Locate the cell with the specified text and output its (X, Y) center coordinate. 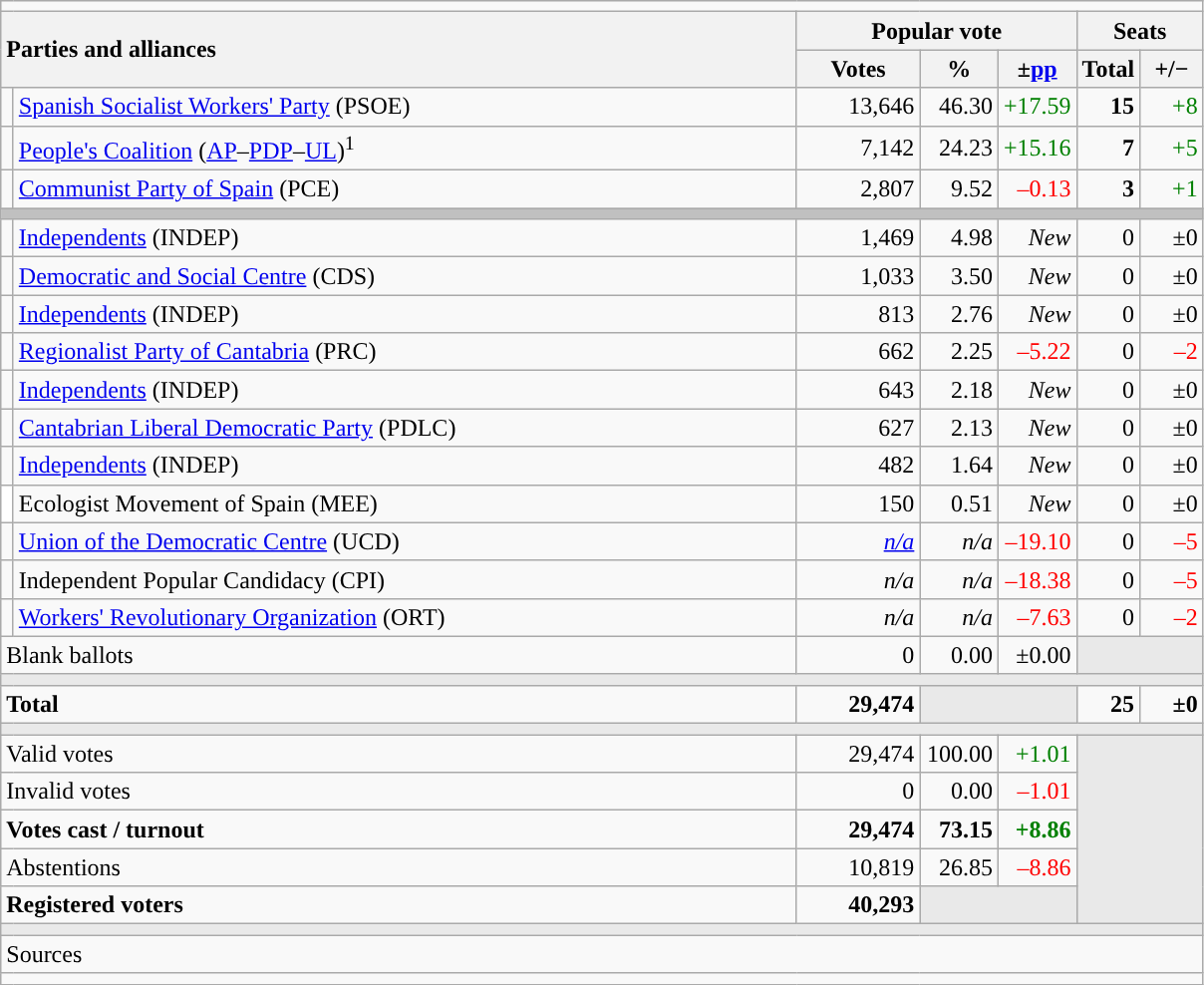
26.85 (959, 867)
People's Coalition (AP–PDP–UL)1 (405, 148)
–7.63 (1037, 617)
–0.13 (1037, 189)
Workers' Revolutionary Organization (ORT) (405, 617)
–5.22 (1037, 352)
482 (858, 466)
+1 (1172, 189)
13,646 (858, 107)
+/− (1172, 69)
643 (858, 390)
Independent Popular Candidacy (CPI) (405, 579)
±pp (1037, 69)
40,293 (858, 905)
–18.38 (1037, 579)
0.51 (959, 503)
Abstentions (399, 867)
Votes cast / turnout (399, 829)
Valid votes (399, 754)
Parties and alliances (399, 50)
662 (858, 352)
1,469 (858, 238)
15 (1108, 107)
Registered voters (399, 905)
3 (1108, 189)
813 (858, 314)
+15.16 (1037, 148)
+1.01 (1037, 754)
3.50 (959, 276)
73.15 (959, 829)
±0.00 (1037, 655)
Sources (602, 954)
Communist Party of Spain (PCE) (405, 189)
24.23 (959, 148)
Blank ballots (399, 655)
2.25 (959, 352)
2.13 (959, 428)
–19.10 (1037, 541)
4.98 (959, 238)
Spanish Socialist Workers' Party (PSOE) (405, 107)
Union of the Democratic Centre (UCD) (405, 541)
% (959, 69)
Democratic and Social Centre (CDS) (405, 276)
Votes (858, 69)
7 (1108, 148)
7,142 (858, 148)
627 (858, 428)
1.64 (959, 466)
10,819 (858, 867)
–1.01 (1037, 792)
Popular vote (937, 31)
150 (858, 503)
–8.86 (1037, 867)
Cantabrian Liberal Democratic Party (PDLC) (405, 428)
2.76 (959, 314)
+17.59 (1037, 107)
+8 (1172, 107)
+5 (1172, 148)
100.00 (959, 754)
Seats (1140, 31)
Invalid votes (399, 792)
+8.86 (1037, 829)
9.52 (959, 189)
Regionalist Party of Cantabria (PRC) (405, 352)
2,807 (858, 189)
Ecologist Movement of Spain (MEE) (405, 503)
1,033 (858, 276)
46.30 (959, 107)
2.18 (959, 390)
25 (1108, 704)
